Return the (X, Y) coordinate for the center point of the cell that contains the specified text.  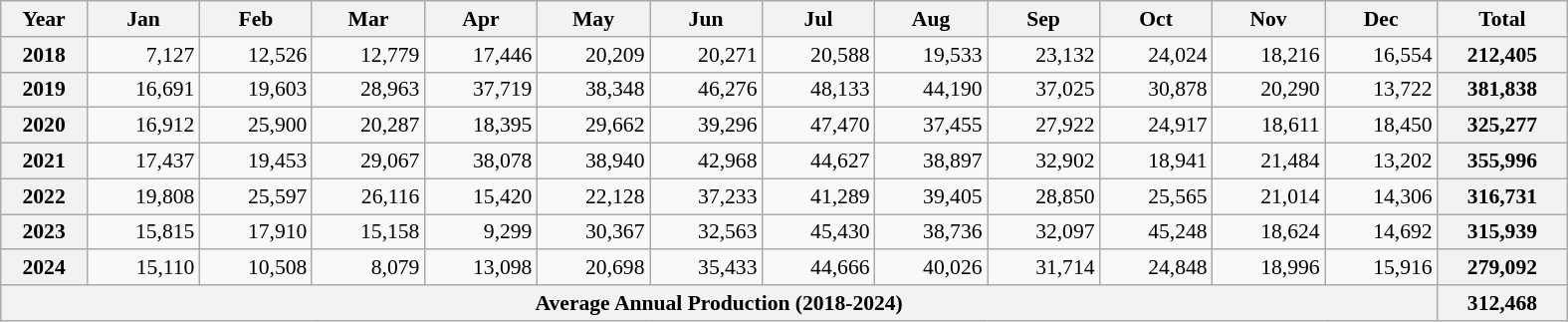
31,714 (1043, 268)
45,430 (818, 232)
17,910 (255, 232)
12,779 (368, 55)
19,533 (932, 55)
29,067 (368, 161)
15,110 (143, 268)
20,271 (705, 55)
15,815 (143, 232)
7,127 (143, 55)
Jan (143, 19)
Jun (705, 19)
9,299 (480, 232)
15,158 (368, 232)
32,902 (1043, 161)
16,912 (143, 126)
18,395 (480, 126)
2021 (44, 161)
20,290 (1268, 90)
17,446 (480, 55)
2024 (44, 268)
45,248 (1157, 232)
38,078 (480, 161)
Total (1503, 19)
39,296 (705, 126)
20,698 (593, 268)
17,437 (143, 161)
19,808 (143, 196)
Dec (1382, 19)
30,878 (1157, 90)
38,736 (932, 232)
47,470 (818, 126)
18,450 (1382, 126)
40,026 (932, 268)
20,209 (593, 55)
355,996 (1503, 161)
13,202 (1382, 161)
35,433 (705, 268)
8,079 (368, 268)
48,133 (818, 90)
315,939 (1503, 232)
Sep (1043, 19)
37,455 (932, 126)
24,848 (1157, 268)
12,526 (255, 55)
2023 (44, 232)
37,719 (480, 90)
Oct (1157, 19)
24,024 (1157, 55)
Feb (255, 19)
41,289 (818, 196)
39,405 (932, 196)
312,468 (1503, 303)
2022 (44, 196)
212,405 (1503, 55)
Average Annual Production (2018-2024) (719, 303)
38,897 (932, 161)
22,128 (593, 196)
38,940 (593, 161)
May (593, 19)
19,603 (255, 90)
20,588 (818, 55)
20,287 (368, 126)
26,116 (368, 196)
44,190 (932, 90)
42,968 (705, 161)
16,691 (143, 90)
19,453 (255, 161)
325,277 (1503, 126)
18,624 (1268, 232)
Nov (1268, 19)
Mar (368, 19)
18,216 (1268, 55)
28,963 (368, 90)
Jul (818, 19)
24,917 (1157, 126)
14,306 (1382, 196)
Aug (932, 19)
44,627 (818, 161)
44,666 (818, 268)
23,132 (1043, 55)
18,941 (1157, 161)
25,900 (255, 126)
25,597 (255, 196)
25,565 (1157, 196)
15,420 (480, 196)
21,484 (1268, 161)
18,611 (1268, 126)
14,692 (1382, 232)
18,996 (1268, 268)
32,097 (1043, 232)
16,554 (1382, 55)
13,722 (1382, 90)
2020 (44, 126)
28,850 (1043, 196)
30,367 (593, 232)
32,563 (705, 232)
381,838 (1503, 90)
21,014 (1268, 196)
15,916 (1382, 268)
46,276 (705, 90)
Year (44, 19)
37,025 (1043, 90)
29,662 (593, 126)
38,348 (593, 90)
2018 (44, 55)
279,092 (1503, 268)
2019 (44, 90)
Apr (480, 19)
10,508 (255, 268)
27,922 (1043, 126)
13,098 (480, 268)
37,233 (705, 196)
316,731 (1503, 196)
